Detect which cell encompasses the target text, then output its [X, Y] center coordinate. 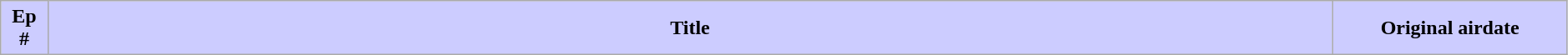
Ep # [24, 28]
Title [690, 28]
Original airdate [1450, 28]
